Output the [X, Y] coordinate of the center of the cell containing the given text.  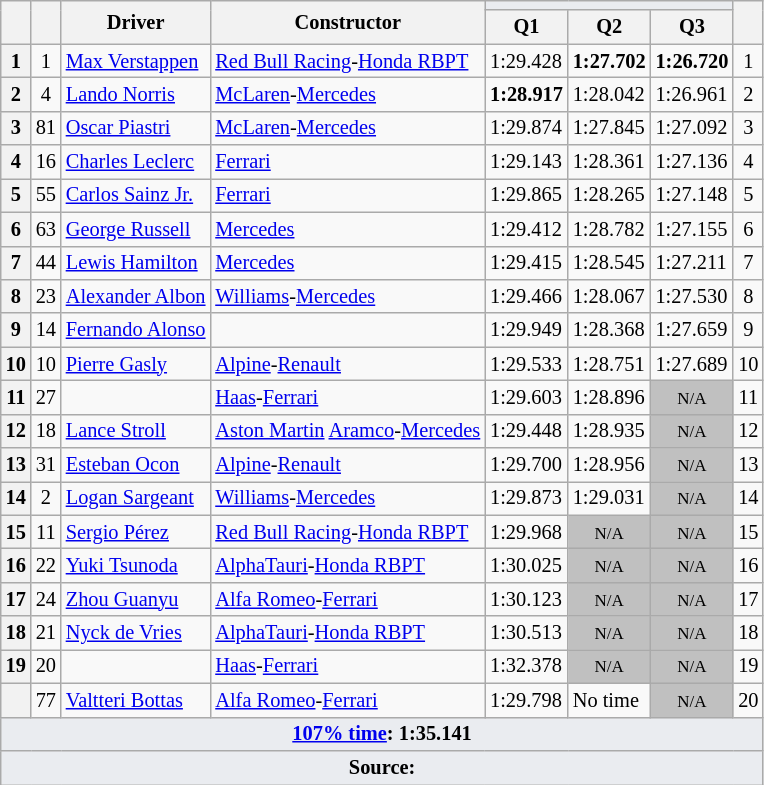
Aston Martin Aramco-Mercedes [348, 431]
22 [46, 565]
Esteban Ocon [136, 465]
1:26.720 [692, 61]
1:27.530 [692, 296]
1:28.265 [610, 195]
Fernando Alonso [136, 330]
No time [610, 700]
Valtteri Bottas [136, 700]
1:29.415 [526, 263]
1:29.874 [526, 128]
1:29.466 [526, 296]
31 [46, 465]
Charles Leclerc [136, 162]
1:28.917 [526, 94]
Driver [136, 22]
1:27.155 [692, 229]
1:30.025 [526, 565]
Logan Sargeant [136, 498]
1:28.935 [610, 431]
George Russell [136, 229]
1:29.448 [526, 431]
Constructor [348, 22]
Carlos Sainz Jr. [136, 195]
81 [46, 128]
1:28.545 [610, 263]
1:28.067 [610, 296]
21 [46, 633]
1:29.533 [526, 364]
1:29.968 [526, 532]
1:26.961 [692, 94]
Yuki Tsunoda [136, 565]
1:29.949 [526, 330]
Nyck de Vries [136, 633]
27 [46, 397]
55 [46, 195]
1:29.031 [610, 498]
63 [46, 229]
Pierre Gasly [136, 364]
Q3 [692, 27]
1:28.751 [610, 364]
1:29.865 [526, 195]
1:29.428 [526, 61]
1:28.368 [610, 330]
Lewis Hamilton [136, 263]
1:29.798 [526, 700]
1:29.143 [526, 162]
1:29.603 [526, 397]
1:27.689 [692, 364]
1:32.378 [526, 666]
1:30.513 [526, 633]
1:28.896 [610, 397]
1:29.412 [526, 229]
Q1 [526, 27]
Lando Norris [136, 94]
Oscar Piastri [136, 128]
1:27.211 [692, 263]
1:29.700 [526, 465]
Sergio Pérez [136, 532]
Source: [382, 767]
1:28.042 [610, 94]
1:30.123 [526, 599]
23 [46, 296]
1:27.659 [692, 330]
24 [46, 599]
77 [46, 700]
1:27.148 [692, 195]
Alexander Albon [136, 296]
1:27.136 [692, 162]
1:28.956 [610, 465]
Q2 [610, 27]
1:27.702 [610, 61]
1:27.845 [610, 128]
44 [46, 263]
107% time: 1:35.141 [382, 734]
1:28.782 [610, 229]
Max Verstappen [136, 61]
1:27.092 [692, 128]
Lance Stroll [136, 431]
1:29.873 [526, 498]
1:28.361 [610, 162]
Zhou Guanyu [136, 599]
